Pinpoint the cell where the given text exists, returning its (X, Y) midpoint coordinate. 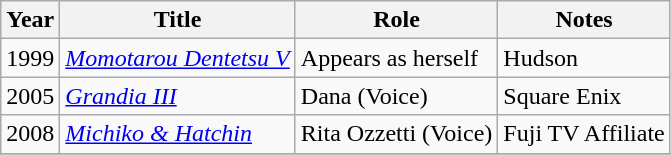
Momotarou Dentetsu V (178, 58)
Michiko & Hatchin (178, 134)
Square Enix (584, 96)
Dana (Voice) (396, 96)
Year (30, 20)
Role (396, 20)
Hudson (584, 58)
Title (178, 20)
Rita Ozzetti (Voice) (396, 134)
2005 (30, 96)
Grandia III (178, 96)
Appears as herself (396, 58)
2008 (30, 134)
Fuji TV Affiliate (584, 134)
Notes (584, 20)
1999 (30, 58)
